Scan for the cell matching the given text and deliver its (x, y) coordinate at center. 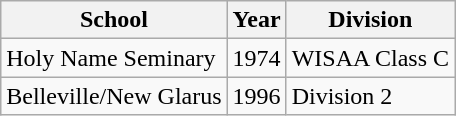
Holy Name Seminary (114, 58)
School (114, 20)
Division 2 (370, 96)
Belleville/New Glarus (114, 96)
WISAA Class C (370, 58)
1974 (256, 58)
1996 (256, 96)
Division (370, 20)
Year (256, 20)
